Return the (x, y) coordinate for the center point of the cell that contains the specified text.  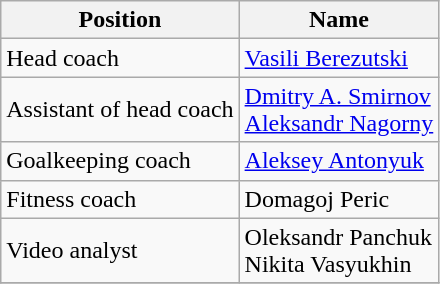
Vasili Berezutski (339, 58)
Domagoj Peric (339, 199)
Head coach (120, 58)
Oleksandr Panchuk Nikita Vasyukhin (339, 250)
Fitness coach (120, 199)
Aleksey Antonyuk (339, 161)
Dmitry A. Smirnov Aleksandr Nagorny (339, 110)
Assistant of head coach (120, 110)
Name (339, 20)
Position (120, 20)
Video analyst (120, 250)
Goalkeeping coach (120, 161)
